Locate the cell with the specified text and output its [X, Y] center coordinate. 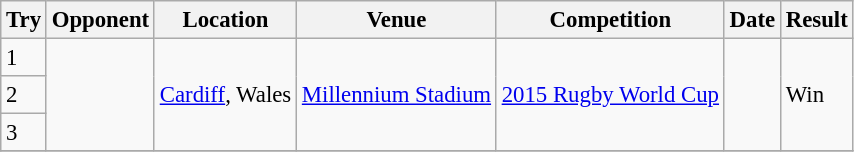
Competition [610, 20]
1 [24, 58]
Opponent [100, 20]
3 [24, 133]
Try [24, 20]
Win [816, 96]
Cardiff, Wales [225, 96]
Location [225, 20]
Venue [397, 20]
Millennium Stadium [397, 96]
Result [816, 20]
2 [24, 95]
2015 Rugby World Cup [610, 96]
Date [752, 20]
